Identify which cell holds the provided text, then report its [X, Y] central coordinate. 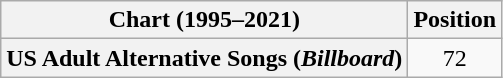
Position [455, 20]
Chart (1995–2021) [204, 20]
72 [455, 58]
US Adult Alternative Songs (Billboard) [204, 58]
